Scan for the cell matching the given text and deliver its [X, Y] coordinate at center. 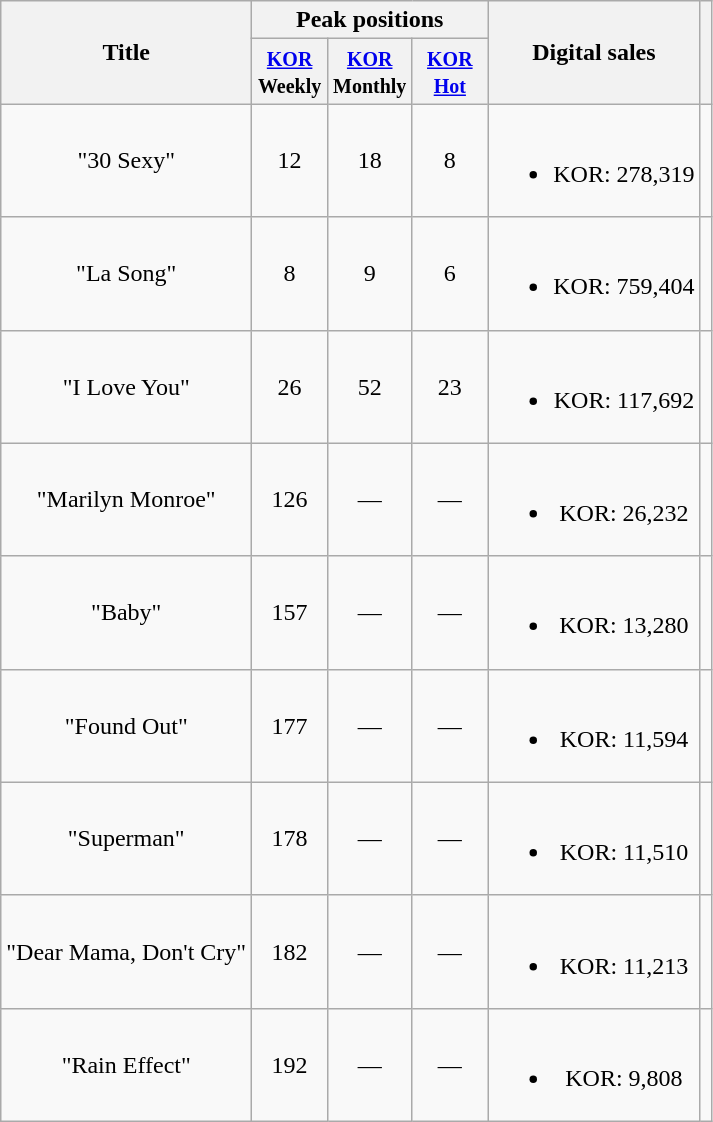
"La Song" [126, 274]
192 [290, 1064]
52 [370, 386]
"Dear Mama, Don't Cry" [126, 952]
Peak positions [370, 20]
"30 Sexy" [126, 160]
KOR: 11,510 [594, 838]
126 [290, 500]
182 [290, 952]
26 [290, 386]
157 [290, 612]
12 [290, 160]
23 [450, 386]
KORMonthly [370, 72]
9 [370, 274]
18 [370, 160]
KOR: 11,594 [594, 726]
"Rain Effect" [126, 1064]
KORWeekly [290, 72]
KOR: 278,319 [594, 160]
"Baby" [126, 612]
"Found Out" [126, 726]
KOR: 13,280 [594, 612]
"Superman" [126, 838]
KOR: 11,213 [594, 952]
"I Love You" [126, 386]
KOR: 26,232 [594, 500]
Digital sales [594, 52]
KORHot [450, 72]
178 [290, 838]
177 [290, 726]
KOR: 759,404 [594, 274]
6 [450, 274]
"Marilyn Monroe" [126, 500]
KOR: 9,808 [594, 1064]
KOR: 117,692 [594, 386]
Title [126, 52]
